Determine the (X, Y) coordinate at the center of the cell enclosing the given text.  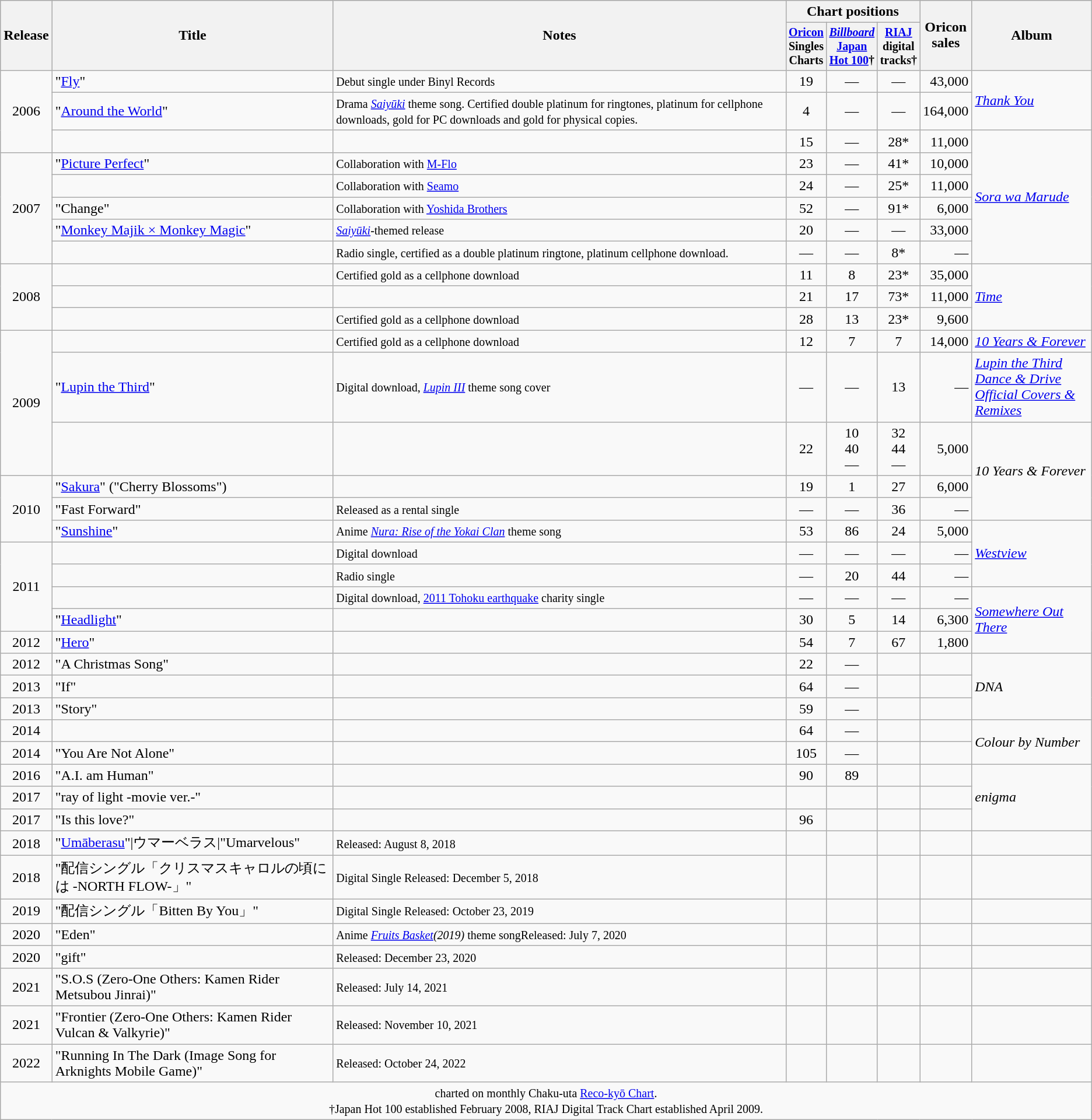
"A Christmas Song" (192, 664)
"Headlight" (192, 620)
28 (806, 319)
Saiyūki-themed release (559, 230)
enigma (1032, 797)
12 (806, 341)
1040— (852, 449)
43,000 (946, 81)
2006 (26, 111)
96 (806, 820)
Released as a rental single (559, 509)
"Monkey Majik × Monkey Magic" (192, 230)
Westview (1032, 553)
charted on monthly Chaku-uta Reco-kyō Chart.†Japan Hot 100 established February 2008, RIAJ Digital Track Chart established April 2009. (546, 1101)
RIAJ digital tracks† (898, 47)
Released: November 10, 2021 (559, 1025)
"gift" (192, 957)
53 (806, 531)
Digital download (559, 553)
Released: July 14, 2021 (559, 987)
"Fast Forward" (192, 509)
"Eden" (192, 935)
Collaboration with Yoshida Brothers (559, 208)
164,000 (946, 111)
Colour by Number (1032, 742)
Album (1032, 36)
23 (806, 163)
Sora wa Marude (1032, 197)
"Picture Perfect" (192, 163)
"S.O.S (Zero-One Others: Kamen Rider Metsubou Jinrai)" (192, 987)
"A.I. am Human" (192, 775)
"ray of light -movie ver.-" (192, 797)
105 (806, 753)
9,600 (946, 319)
41* (898, 163)
1,800 (946, 642)
"If" (192, 687)
17 (852, 297)
Collaboration with Seamo (559, 186)
73* (898, 297)
"Umāberasu"|ウマーベラス|"Umarvelous" (192, 843)
36 (898, 509)
27 (898, 487)
6,300 (946, 620)
Time (1032, 297)
"Lupin the Third" (192, 387)
59 (806, 709)
15 (806, 141)
Anime Fruits Basket(2019) theme songReleased: July 7, 2020 (559, 935)
Digital Single Released: October 23, 2019 (559, 911)
Oriconsales (946, 36)
Collaboration with M-Flo (559, 163)
Billboard Japan Hot 100† (852, 47)
8* (898, 253)
91* (898, 208)
8 (852, 275)
"Sunshine" (192, 531)
52 (806, 208)
Released: December 23, 2020 (559, 957)
1 (852, 487)
"You Are Not Alone" (192, 753)
Lupin the ThirdDance & DriveOfficial Covers & Remixes (1032, 387)
33,000 (946, 230)
"Story" (192, 709)
89 (852, 775)
Notes (559, 36)
67 (898, 642)
DNA (1032, 687)
Anime Nura: Rise of the Yokai Clan theme song (559, 531)
Digital download, Lupin III theme song cover (559, 387)
"Change" (192, 208)
Title (192, 36)
35,000 (946, 275)
44 (898, 575)
10,000 (946, 163)
3244— (898, 449)
2009 (26, 402)
25* (898, 186)
86 (852, 531)
4 (806, 111)
Debut single under Binyl Records (559, 81)
2010 (26, 509)
2016 (26, 775)
"Around the World" (192, 111)
"配信シングル「Bitten By You」" (192, 911)
Released: August 8, 2018 (559, 843)
Digital download, 2011 Tohoku earthquake charity single (559, 597)
5 (852, 620)
Chart positions (853, 12)
28* (898, 141)
Release (26, 36)
2007 (26, 208)
"Hero" (192, 642)
30 (806, 620)
Thank You (1032, 100)
2022 (26, 1063)
"Sakura" ("Cherry Blossoms") (192, 487)
54 (806, 642)
2019 (26, 911)
2011 (26, 586)
Somewhere Out There (1032, 619)
Digital Single Released: December 5, 2018 (559, 877)
"Running In The Dark (Image Song for Arknights Mobile Game)" (192, 1063)
"Fly" (192, 81)
"Is this love?" (192, 820)
14,000 (946, 341)
Radio single (559, 575)
"配信シングル「クリスマスキャロルの頃には -NORTH FLOW-」" (192, 877)
14 (898, 620)
Radio single, certified as a double platinum ringtone, platinum cellphone download. (559, 253)
2008 (26, 297)
Oricon Singles Charts (806, 47)
Released: October 24, 2022 (559, 1063)
21 (806, 297)
90 (806, 775)
"Frontier (Zero-One Others: Kamen Rider Vulcan & Valkyrie)" (192, 1025)
11 (806, 275)
